Provide the [X, Y] coordinate of the cell's center where the given text is located.  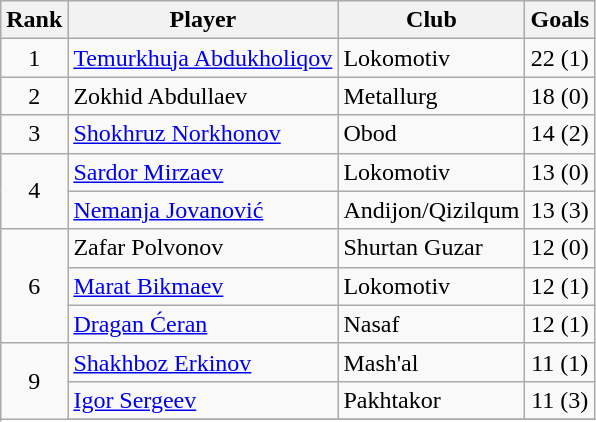
Metallurg [432, 96]
4 [34, 191]
Player [203, 20]
Shokhruz Norkhonov [203, 134]
Shurtan Guzar [432, 248]
Igor Sergeev [203, 400]
Mash'al [432, 362]
Andijon/Qizilqum [432, 210]
Pakhtakor [432, 400]
1 [34, 58]
Sardor Mirzaev [203, 172]
Marat Bikmaev [203, 286]
Zafar Polvonov [203, 248]
22 (1) [560, 58]
Obod [432, 134]
Shakhboz Erkinov [203, 362]
13 (0) [560, 172]
3 [34, 134]
Nemanja Jovanović [203, 210]
Rank [34, 20]
14 (2) [560, 134]
11 (3) [560, 400]
Zokhid Abdullaev [203, 96]
11 (1) [560, 362]
6 [34, 286]
13 (3) [560, 210]
Goals [560, 20]
Temurkhuja Abdukholiqov [203, 58]
18 (0) [560, 96]
Club [432, 20]
Dragan Ćeran [203, 324]
9 [34, 381]
12 (0) [560, 248]
2 [34, 96]
Nasaf [432, 324]
